Identify which cell holds the provided text, then report its [X, Y] central coordinate. 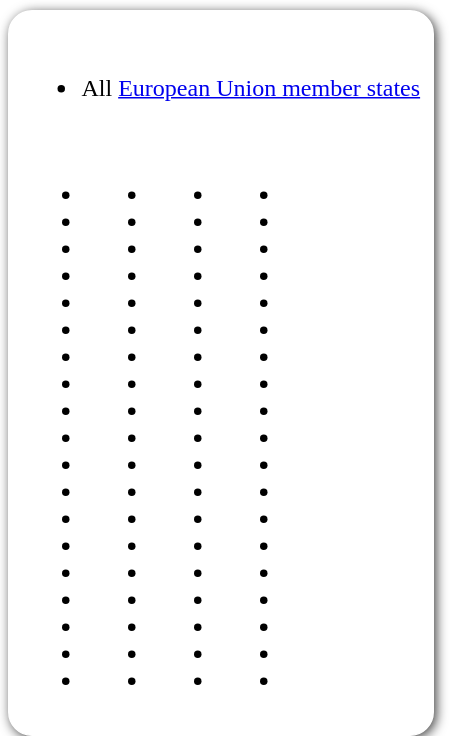
All European Union member states [221, 373]
